Detect which cell encompasses the target text, then output its [X, Y] center coordinate. 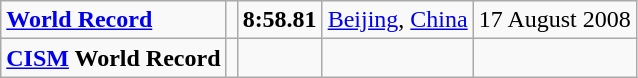
17 August 2008 [554, 20]
CISM World Record [114, 58]
World Record [114, 20]
8:58.81 [280, 20]
Beijing, China [398, 20]
